Identify which cell holds the provided text, then report its [X, Y] central coordinate. 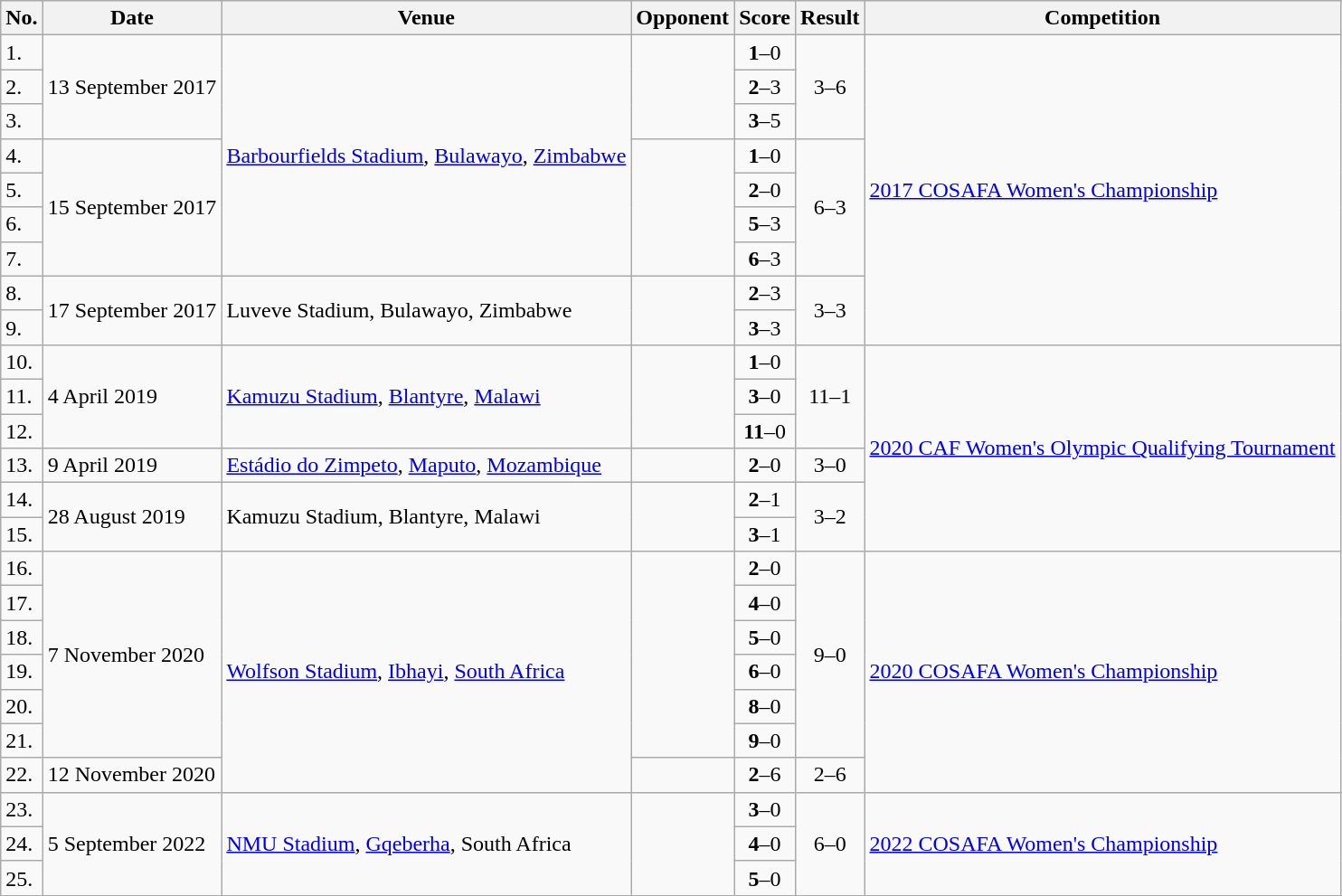
11–0 [765, 431]
NMU Stadium, Gqeberha, South Africa [427, 844]
5 September 2022 [132, 844]
5. [22, 190]
8. [22, 293]
2020 COSAFA Women's Championship [1102, 672]
Venue [427, 18]
3–5 [765, 121]
4. [22, 156]
Opponent [683, 18]
15. [22, 534]
17 September 2017 [132, 310]
Luveve Stadium, Bulawayo, Zimbabwe [427, 310]
15 September 2017 [132, 207]
Score [765, 18]
12 November 2020 [132, 775]
18. [22, 637]
10. [22, 362]
17. [22, 603]
12. [22, 431]
Result [830, 18]
24. [22, 844]
21. [22, 740]
7. [22, 259]
8–0 [765, 706]
Estádio do Zimpeto, Maputo, Mozambique [427, 466]
Wolfson Stadium, Ibhayi, South Africa [427, 672]
Competition [1102, 18]
3–2 [830, 517]
11. [22, 396]
14. [22, 500]
3–6 [830, 87]
5–3 [765, 224]
2–1 [765, 500]
2. [22, 87]
2017 COSAFA Women's Championship [1102, 190]
7 November 2020 [132, 655]
16. [22, 569]
28 August 2019 [132, 517]
No. [22, 18]
19. [22, 672]
3–1 [765, 534]
1. [22, 52]
13. [22, 466]
2022 COSAFA Women's Championship [1102, 844]
9 April 2019 [132, 466]
Date [132, 18]
4 April 2019 [132, 396]
3. [22, 121]
6. [22, 224]
11–1 [830, 396]
25. [22, 878]
23. [22, 809]
2020 CAF Women's Olympic Qualifying Tournament [1102, 448]
13 September 2017 [132, 87]
9. [22, 327]
Barbourfields Stadium, Bulawayo, Zimbabwe [427, 156]
20. [22, 706]
22. [22, 775]
